Determine the (X, Y) coordinate at the center of the cell enclosing the given text.  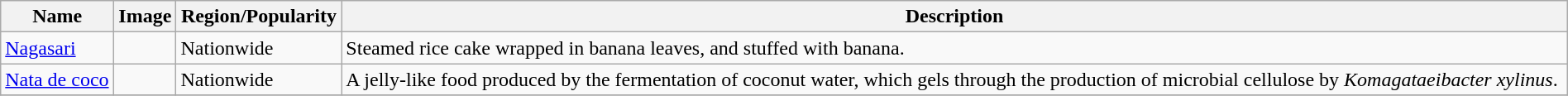
Description (954, 17)
Nagasari (58, 48)
Name (58, 17)
Nata de coco (58, 79)
Region/Popularity (259, 17)
Steamed rice cake wrapped in banana leaves, and stuffed with banana. (954, 48)
Image (146, 17)
